Capture the cell that displays the provided text and extract its (x, y) central coordinate. 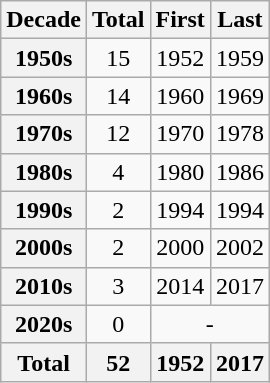
1980s (44, 172)
0 (118, 324)
1959 (240, 58)
Last (240, 20)
2000 (180, 248)
Decade (44, 20)
1970 (180, 134)
15 (118, 58)
1990s (44, 210)
2014 (180, 286)
1969 (240, 96)
1980 (180, 172)
2020s (44, 324)
3 (118, 286)
1970s (44, 134)
2000s (44, 248)
2002 (240, 248)
1960 (180, 96)
1960s (44, 96)
4 (118, 172)
- (210, 324)
1986 (240, 172)
14 (118, 96)
First (180, 20)
1978 (240, 134)
2010s (44, 286)
1950s (44, 58)
12 (118, 134)
52 (118, 362)
